Locate the cell with the specified text and output its (X, Y) center coordinate. 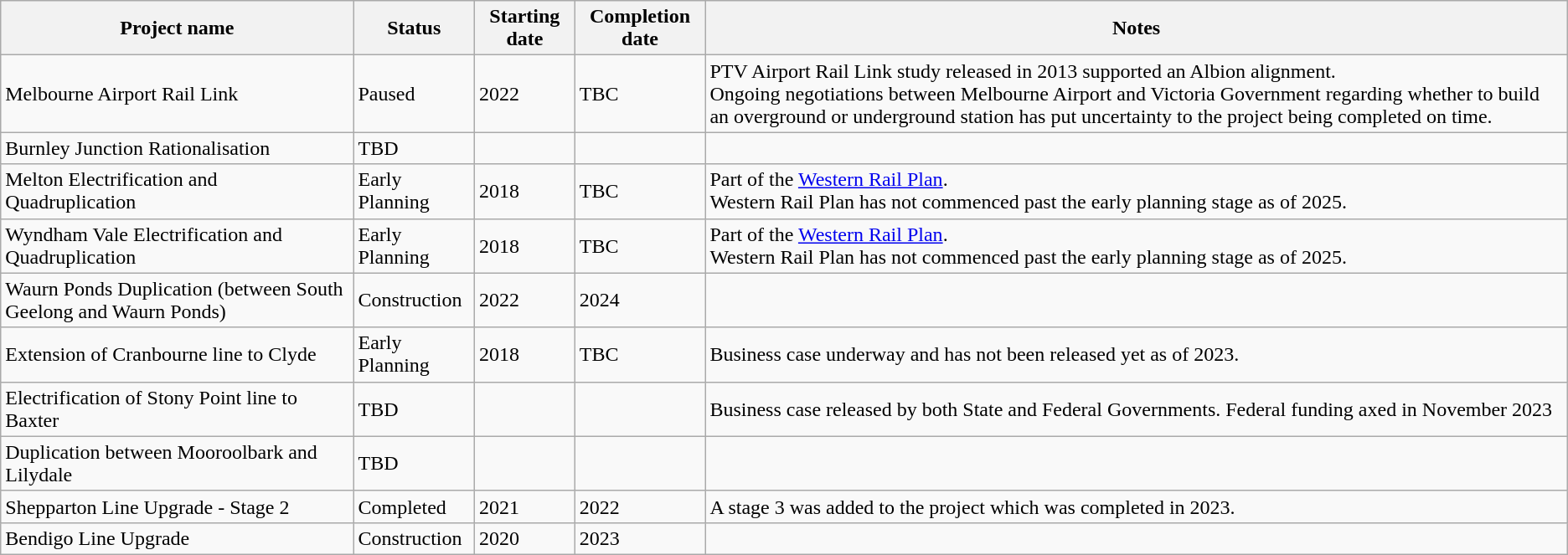
Paused (414, 94)
Shepparton Line Upgrade - Stage 2 (178, 506)
Bendigo Line Upgrade (178, 538)
Electrification of Stony Point line to Baxter (178, 409)
Melton Electrification and Quadruplication (178, 191)
Duplication between Mooroolbark and Lilydale (178, 464)
Burnley Junction Rationalisation (178, 148)
Melbourne Airport Rail Link (178, 94)
Waurn Ponds Duplication (between South Geelong and Waurn Ponds) (178, 300)
Status (414, 28)
Notes (1136, 28)
2024 (640, 300)
Business case underway and has not been released yet as of 2023. (1136, 355)
Starting date (525, 28)
Project name (178, 28)
A stage 3 was added to the project which was completed in 2023. (1136, 506)
Completion date (640, 28)
Wyndham Vale Electrification and Quadruplication (178, 246)
2020 (525, 538)
2021 (525, 506)
Completed (414, 506)
Business case released by both State and Federal Governments. Federal funding axed in November 2023 (1136, 409)
Extension of Cranbourne line to Clyde (178, 355)
2023 (640, 538)
